Capture the cell that displays the provided text and extract its (X, Y) central coordinate. 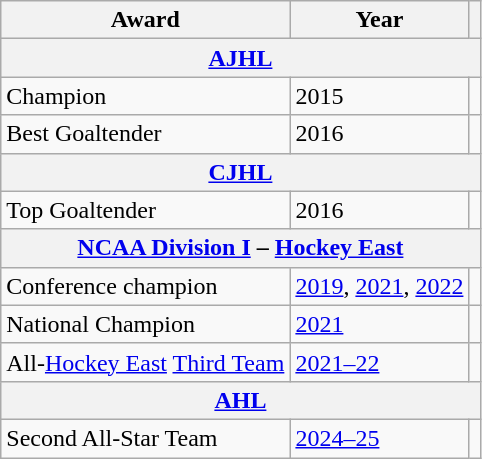
AJHL (240, 58)
2019, 2021, 2022 (380, 286)
AHL (240, 400)
NCAA Division I – Hockey East (240, 248)
Best Goaltender (146, 134)
Conference champion (146, 286)
Year (380, 20)
2021 (380, 324)
National Champion (146, 324)
Award (146, 20)
2024–25 (380, 438)
All-Hockey East Third Team (146, 362)
Top Goaltender (146, 210)
Champion (146, 96)
CJHL (240, 172)
Second All-Star Team (146, 438)
2021–22 (380, 362)
2015 (380, 96)
